Pinpoint the cell where the given text exists, returning its [x, y] midpoint coordinate. 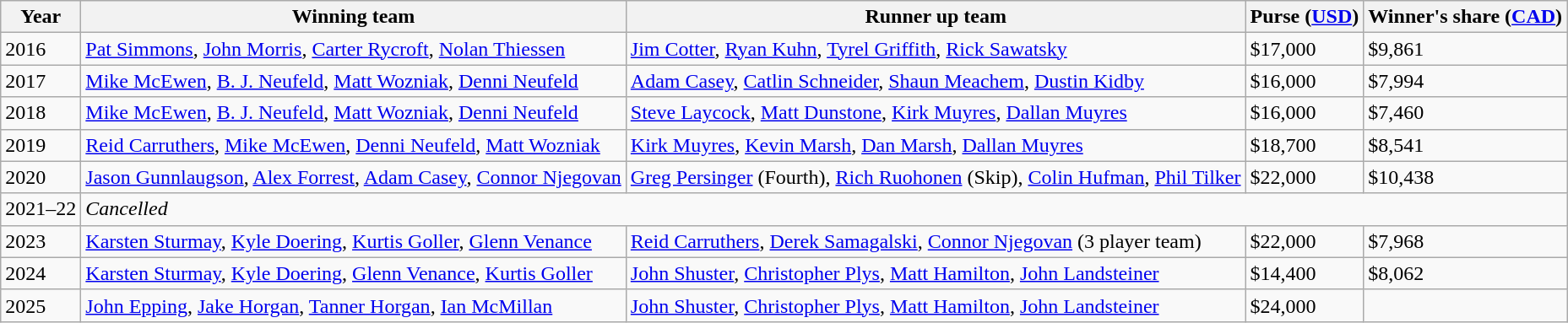
$24,000 [1305, 305]
$9,861 [1466, 49]
Jim Cotter, Ryan Kuhn, Tyrel Griffith, Rick Sawatsky [936, 49]
2018 [41, 113]
2021–22 [41, 209]
2016 [41, 49]
2020 [41, 177]
Winner's share (CAD) [1466, 17]
Year [41, 17]
Steve Laycock, Matt Dunstone, Kirk Muyres, Dallan Muyres [936, 113]
$8,541 [1466, 145]
$14,400 [1305, 273]
$7,460 [1466, 113]
Jason Gunnlaugson, Alex Forrest, Adam Casey, Connor Njegovan [353, 177]
2017 [41, 81]
Karsten Sturmay, Kyle Doering, Kurtis Goller, Glenn Venance [353, 241]
$18,700 [1305, 145]
2025 [41, 305]
Kirk Muyres, Kevin Marsh, Dan Marsh, Dallan Muyres [936, 145]
$7,968 [1466, 241]
Winning team [353, 17]
Karsten Sturmay, Kyle Doering, Glenn Venance, Kurtis Goller [353, 273]
Pat Simmons, John Morris, Carter Rycroft, Nolan Thiessen [353, 49]
$7,994 [1466, 81]
$10,438 [1466, 177]
2019 [41, 145]
Runner up team [936, 17]
Reid Carruthers, Mike McEwen, Denni Neufeld, Matt Wozniak [353, 145]
2024 [41, 273]
$17,000 [1305, 49]
John Epping, Jake Horgan, Tanner Horgan, Ian McMillan [353, 305]
Adam Casey, Catlin Schneider, Shaun Meachem, Dustin Kidby [936, 81]
Greg Persinger (Fourth), Rich Ruohonen (Skip), Colin Hufman, Phil Tilker [936, 177]
$8,062 [1466, 273]
Cancelled [824, 209]
Purse (USD) [1305, 17]
Reid Carruthers, Derek Samagalski, Connor Njegovan (3 player team) [936, 241]
2023 [41, 241]
